Provide the [X, Y] coordinate of the cell's center where the given text is located.  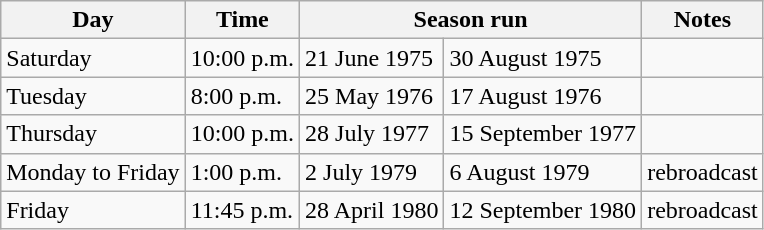
Time [242, 20]
Season run [471, 20]
6 August 1979 [543, 172]
1:00 p.m. [242, 172]
2 July 1979 [372, 172]
8:00 p.m. [242, 96]
Friday [93, 210]
30 August 1975 [543, 58]
25 May 1976 [372, 96]
Thursday [93, 134]
Notes [703, 20]
11:45 p.m. [242, 210]
17 August 1976 [543, 96]
Saturday [93, 58]
12 September 1980 [543, 210]
28 July 1977 [372, 134]
15 September 1977 [543, 134]
Monday to Friday [93, 172]
21 June 1975 [372, 58]
Tuesday [93, 96]
28 April 1980 [372, 210]
Day [93, 20]
